Extract the [x, y] coordinate from the center of the cell holding the provided text.  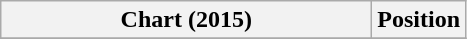
Position [419, 20]
Chart (2015) [186, 20]
